Search for the cell housing the specified text and yield its [X, Y] center coordinate. 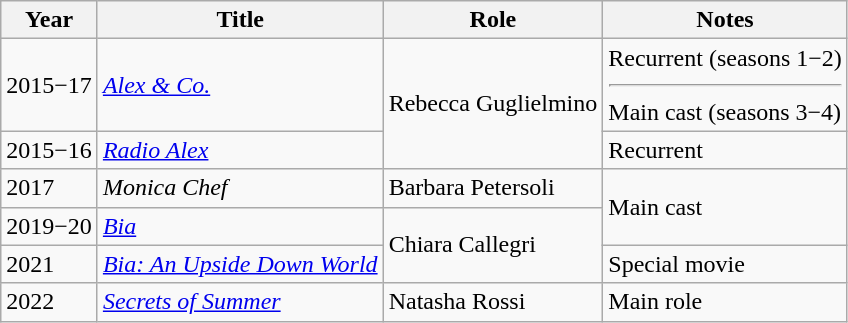
Main role [726, 302]
Recurrent [726, 150]
Barbara Petersoli [493, 188]
Main cast [726, 207]
2021 [50, 264]
2019−20 [50, 226]
Alex & Co. [240, 85]
Chiara Callegri [493, 245]
2015−16 [50, 150]
Year [50, 20]
Special movie [726, 264]
Recurrent (seasons 1−2)Main cast (seasons 3−4) [726, 85]
Radio Alex [240, 150]
Bia: An Upside Down World [240, 264]
2015−17 [50, 85]
Bia [240, 226]
Rebecca Guglielmino [493, 104]
Secrets of Summer [240, 302]
Monica Chef [240, 188]
2017 [50, 188]
Role [493, 20]
Notes [726, 20]
Title [240, 20]
2022 [50, 302]
Natasha Rossi [493, 302]
